Scan for the cell matching the given text and deliver its (x, y) coordinate at center. 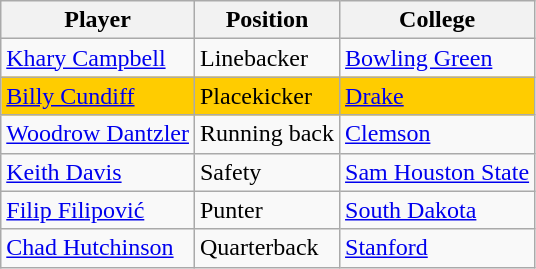
Player (98, 20)
Stanford (438, 248)
Running back (266, 134)
College (438, 20)
Clemson (438, 134)
South Dakota (438, 210)
Keith Davis (98, 172)
Chad Hutchinson (98, 248)
Drake (438, 96)
Position (266, 20)
Sam Houston State (438, 172)
Quarterback (266, 248)
Woodrow Dantzler (98, 134)
Punter (266, 210)
Filip Filipović (98, 210)
Khary Campbell (98, 58)
Placekicker (266, 96)
Billy Cundiff (98, 96)
Safety (266, 172)
Bowling Green (438, 58)
Linebacker (266, 58)
